Detect which cell encompasses the target text, then output its (X, Y) center coordinate. 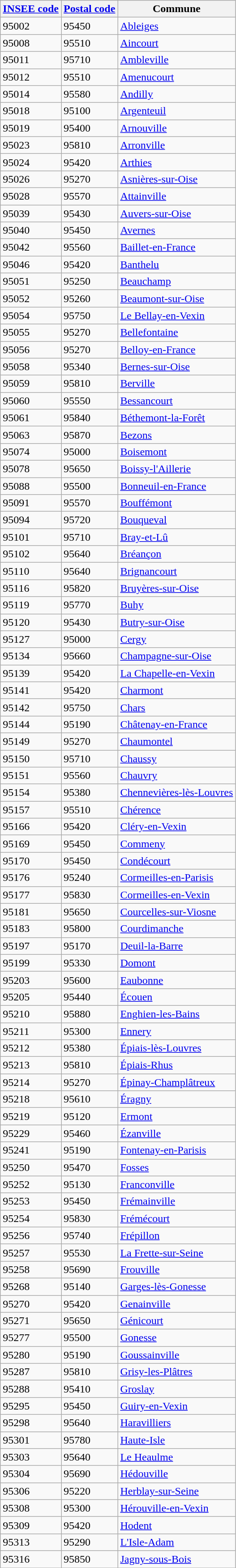
95301 (31, 1440)
Chauvry (176, 776)
95052 (31, 299)
95197 (31, 946)
Le Heaulme (176, 1457)
Arnouville (176, 128)
95139 (31, 673)
Arronville (176, 145)
95241 (31, 1150)
95214 (31, 1082)
95028 (31, 196)
95141 (31, 690)
Buhy (176, 605)
95580 (89, 94)
95018 (31, 111)
95011 (31, 60)
95014 (31, 94)
95058 (31, 367)
95166 (31, 827)
Aincourt (176, 43)
95440 (89, 997)
Éragny (176, 1099)
95210 (31, 1014)
Haravilliers (176, 1423)
95199 (31, 963)
95074 (31, 452)
95134 (31, 656)
Frémécourt (176, 1218)
Boissy-l'Aillerie (176, 469)
Hédouville (176, 1474)
Fontenay-en-Parisis (176, 1150)
95116 (31, 588)
95002 (31, 26)
95460 (89, 1133)
95023 (31, 145)
Épiais-lès-Louvres (176, 1048)
Commeny (176, 844)
Châtenay-en-France (176, 724)
95054 (31, 316)
Haute-Isle (176, 1440)
95169 (31, 844)
95252 (31, 1184)
95008 (31, 43)
Chaumontel (176, 741)
95268 (31, 1286)
Ennery (176, 1031)
Jagny-sous-Bois (176, 1559)
95100 (89, 111)
Frémainville (176, 1201)
Courdimanche (176, 929)
Bréançon (176, 554)
95600 (89, 980)
95306 (31, 1491)
95183 (31, 929)
Domont (176, 963)
Le Bellay-en-Vexin (176, 316)
95800 (89, 929)
95012 (31, 77)
95039 (31, 214)
Beauchamp (176, 282)
Génicourt (176, 1321)
Guiry-en-Vexin (176, 1406)
95042 (31, 248)
Charmont (176, 690)
95142 (31, 707)
95051 (31, 282)
95720 (89, 520)
95288 (31, 1389)
95870 (89, 435)
95316 (31, 1559)
95212 (31, 1048)
Groslay (176, 1389)
Boisemont (176, 452)
95280 (31, 1355)
Hérouville-en-Vexin (176, 1508)
Condécourt (176, 861)
95660 (89, 656)
95026 (31, 179)
95254 (31, 1218)
95019 (31, 128)
95330 (89, 963)
Bray-et-Lû (176, 537)
Auvers-sur-Oise (176, 214)
95219 (31, 1116)
95840 (89, 418)
Chérence (176, 810)
95046 (31, 265)
Ableiges (176, 26)
95308 (31, 1508)
95253 (31, 1201)
95256 (31, 1235)
95257 (31, 1252)
95157 (31, 810)
95295 (31, 1406)
95309 (31, 1525)
95271 (31, 1321)
95040 (31, 231)
95220 (89, 1491)
95127 (31, 639)
95218 (31, 1099)
95780 (89, 1440)
95140 (89, 1286)
La Chapelle-en-Vexin (176, 673)
95181 (31, 912)
Hodent (176, 1525)
95258 (31, 1269)
95287 (31, 1372)
95059 (31, 384)
Bernes-sur-Oise (176, 367)
Goussainville (176, 1355)
Genainville (176, 1304)
95056 (31, 350)
95061 (31, 418)
Chaussy (176, 759)
95229 (31, 1133)
95177 (31, 895)
95850 (89, 1559)
Courcelles-sur-Viosne (176, 912)
95470 (89, 1167)
Bellefontaine (176, 333)
L'Isle-Adam (176, 1542)
95304 (31, 1474)
95151 (31, 776)
Chennevières-lès-Louvres (176, 793)
95340 (89, 367)
Butry-sur-Oise (176, 622)
95610 (89, 1099)
Beaumont-sur-Oise (176, 299)
95024 (31, 162)
Cergy (176, 639)
Bruyères-sur-Oise (176, 588)
Épinay-Champlâtreux (176, 1082)
Baillet-en-France (176, 248)
95530 (89, 1252)
Cormeilles-en-Parisis (176, 878)
Asnières-sur-Oise (176, 179)
Amenucourt (176, 77)
Bezons (176, 435)
Avernes (176, 231)
95088 (31, 486)
95091 (31, 503)
Bouqueval (176, 520)
95102 (31, 554)
95055 (31, 333)
Écouen (176, 997)
Cléry-en-Vexin (176, 827)
95154 (31, 793)
Cormeilles-en-Vexin (176, 895)
Enghien-les-Bains (176, 1014)
95550 (89, 401)
Ermont (176, 1116)
95740 (89, 1235)
Eaubonne (176, 980)
95277 (31, 1338)
95119 (31, 605)
Berville (176, 384)
95820 (89, 588)
Postal code (89, 9)
95063 (31, 435)
Garges-lès-Gonesse (176, 1286)
95203 (31, 980)
95060 (31, 401)
95149 (31, 741)
Franconville (176, 1184)
95240 (89, 878)
Épiais-Rhus (176, 1065)
Frépillon (176, 1235)
Chars (176, 707)
Herblay-sur-Seine (176, 1491)
Bessancourt (176, 401)
95205 (31, 997)
Ambleville (176, 60)
95211 (31, 1031)
95400 (89, 128)
Gonesse (176, 1338)
Bonneuil-en-France (176, 486)
95110 (31, 571)
Frouville (176, 1269)
95130 (89, 1184)
Deuil-la-Barre (176, 946)
Banthelu (176, 265)
Argenteuil (176, 111)
INSEE code (31, 9)
95078 (31, 469)
95150 (31, 759)
95176 (31, 878)
95298 (31, 1423)
La Frette-sur-Seine (176, 1252)
95303 (31, 1457)
Fosses (176, 1167)
Grisy-les-Plâtres (176, 1372)
Andilly (176, 94)
Commune (176, 9)
Champagne-sur-Oise (176, 656)
95260 (89, 299)
95880 (89, 1014)
Bouffémont (176, 503)
95213 (31, 1065)
Béthemont-la-Forêt (176, 418)
95770 (89, 605)
95290 (89, 1542)
Belloy-en-France (176, 350)
Arthies (176, 162)
Brignancourt (176, 571)
95101 (31, 537)
95410 (89, 1389)
95313 (31, 1542)
Ézanville (176, 1133)
95094 (31, 520)
95144 (31, 724)
Attainville (176, 196)
